For the text-containing cell, return its midpoint in [X, Y] coordinate format. 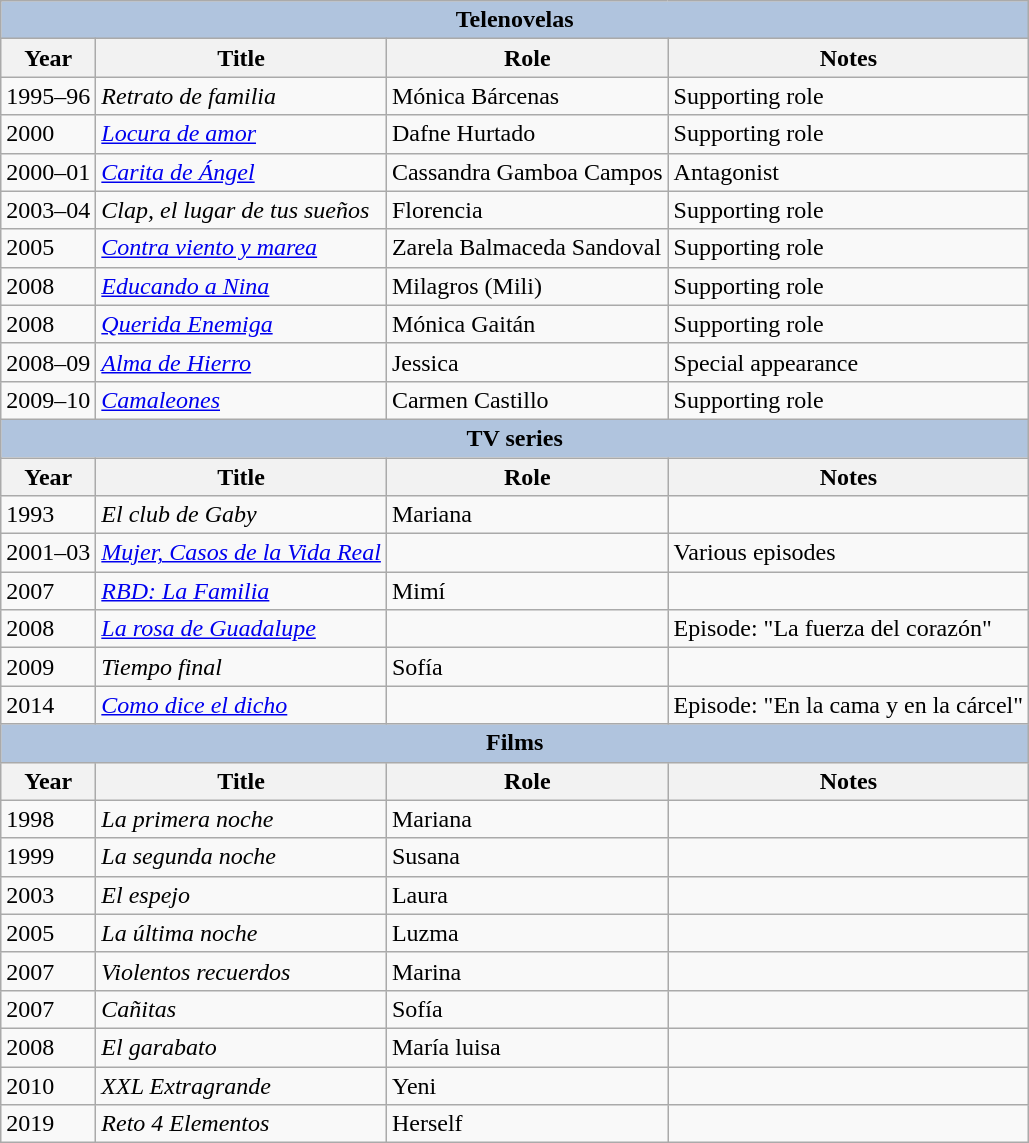
Como dice el dicho [242, 705]
2008–09 [48, 362]
Mujer, Casos de la Vida Real [242, 553]
2014 [48, 705]
Various episodes [848, 553]
Educando a Nina [242, 286]
Jessica [527, 362]
Violentos recuerdos [242, 971]
Querida Enemiga [242, 324]
Tiempo final [242, 667]
Retrato de familia [242, 96]
2003–04 [48, 210]
TV series [515, 438]
Cañitas [242, 1009]
Luzma [527, 933]
El garabato [242, 1047]
XXL Extragrande [242, 1085]
Telenovelas [515, 20]
1995–96 [48, 96]
Florencia [527, 210]
Milagros (Mili) [527, 286]
Zarela Balmaceda Sandoval [527, 248]
2009 [48, 667]
Yeni [527, 1085]
Special appearance [848, 362]
Episode: "En la cama y en la cárcel" [848, 705]
2001–03 [48, 553]
Alma de Hierro [242, 362]
Reto 4 Elementos [242, 1124]
Mónica Gaitán [527, 324]
Carmen Castillo [527, 400]
Mónica Bárcenas [527, 96]
Films [515, 743]
La primera noche [242, 819]
Contra viento y marea [242, 248]
2019 [48, 1124]
1998 [48, 819]
Episode: "La fuerza del corazón" [848, 629]
María luisa [527, 1047]
2000 [48, 134]
Herself [527, 1124]
Dafne Hurtado [527, 134]
La última noche [242, 933]
Clap, el lugar de tus sueños [242, 210]
Laura [527, 895]
1993 [48, 515]
2000–01 [48, 172]
2003 [48, 895]
Mimí [527, 591]
Susana [527, 857]
Cassandra Gamboa Campos [527, 172]
RBD: La Familia [242, 591]
Camaleones [242, 400]
Marina [527, 971]
1999 [48, 857]
Locura de amor [242, 134]
El club de Gaby [242, 515]
2010 [48, 1085]
El espejo [242, 895]
La rosa de Guadalupe [242, 629]
Carita de Ángel [242, 172]
Antagonist [848, 172]
La segunda noche [242, 857]
2009–10 [48, 400]
